Return (X, Y) of the center of cell containing provided text 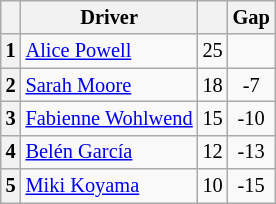
10 (213, 186)
12 (213, 152)
4 (11, 152)
Sarah Moore (110, 85)
Belén García (110, 152)
Miki Koyama (110, 186)
-10 (252, 118)
1 (11, 51)
-15 (252, 186)
15 (213, 118)
Gap (252, 17)
Driver (110, 17)
18 (213, 85)
Fabienne Wohlwend (110, 118)
Alice Powell (110, 51)
5 (11, 186)
25 (213, 51)
-7 (252, 85)
-13 (252, 152)
2 (11, 85)
3 (11, 118)
